Extract the (X, Y) coordinate from the center of the cell holding the provided text.  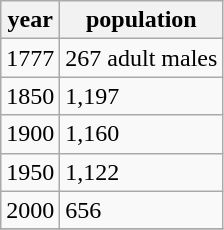
year (30, 20)
656 (142, 210)
1,160 (142, 134)
1,197 (142, 96)
1,122 (142, 172)
267 adult males (142, 58)
2000 (30, 210)
1777 (30, 58)
1850 (30, 96)
1900 (30, 134)
1950 (30, 172)
population (142, 20)
